Pinpoint the cell where the given text exists, returning its (X, Y) midpoint coordinate. 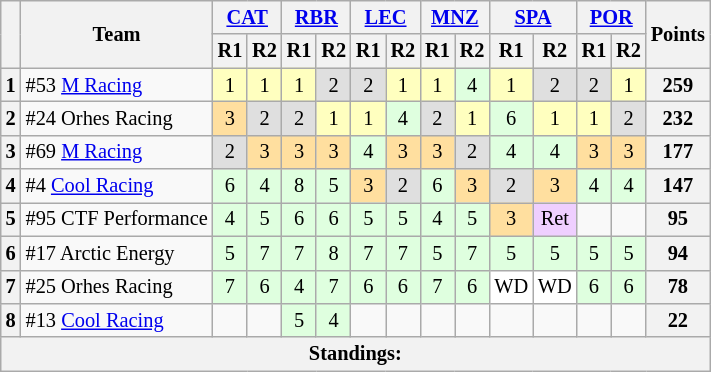
LEC (386, 17)
232 (678, 118)
RBR (316, 17)
Team (117, 34)
94 (678, 253)
22 (678, 320)
MNZ (454, 17)
#13 Cool Racing (117, 320)
#4 Cool Racing (117, 186)
259 (678, 85)
147 (678, 186)
#25 Orhes Racing (117, 287)
POR (612, 17)
Ret (555, 219)
SPA (532, 17)
#69 M Racing (117, 152)
#95 CTF Performance (117, 219)
177 (678, 152)
Standings: (356, 354)
#17 Arctic Energy (117, 253)
95 (678, 219)
#53 M Racing (117, 85)
CAT (248, 17)
78 (678, 287)
#24 Orhes Racing (117, 118)
Points (678, 34)
